Find where the given text appears and provide that cell's center as [X, Y] coordinate. 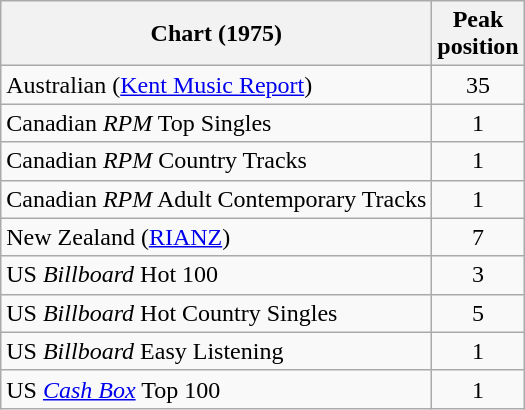
Canadian RPM Top Singles [216, 123]
Canadian RPM Adult Contemporary Tracks [216, 199]
3 [478, 275]
Chart (1975) [216, 34]
Australian (Kent Music Report) [216, 85]
US Billboard Hot Country Singles [216, 313]
35 [478, 85]
7 [478, 237]
New Zealand (RIANZ) [216, 237]
US Billboard Hot 100 [216, 275]
Peakposition [478, 34]
Canadian RPM Country Tracks [216, 161]
US Billboard Easy Listening [216, 351]
5 [478, 313]
US Cash Box Top 100 [216, 389]
